Output the [X, Y] coordinate of the center of the cell containing the given text.  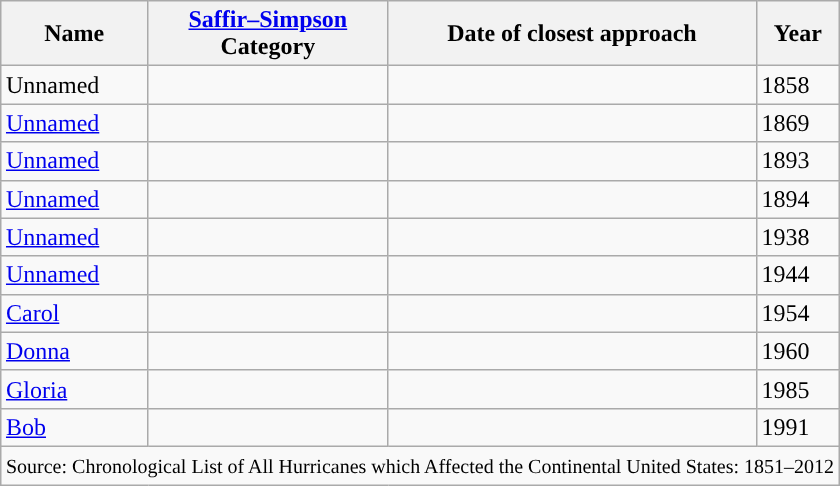
Carol [74, 313]
1858 [798, 85]
1944 [798, 275]
Date of closest approach [572, 34]
Bob [74, 427]
1938 [798, 237]
1985 [798, 389]
Saffir–SimpsonCategory [268, 34]
Year [798, 34]
1893 [798, 161]
Name [74, 34]
Donna [74, 351]
1991 [798, 427]
Source: Chronological List of All Hurricanes which Affected the Continental United States: 1851–2012 [420, 465]
1869 [798, 123]
Gloria [74, 389]
1954 [798, 313]
1960 [798, 351]
1894 [798, 199]
